Provide the (X, Y) coordinate of the cell's center where the given text is located.  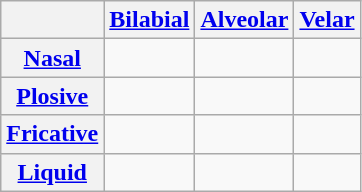
Liquid (52, 172)
Velar (327, 20)
Alveolar (244, 20)
Nasal (52, 58)
Plosive (52, 96)
Bilabial (150, 20)
Fricative (52, 134)
